Capture the cell that displays the provided text and extract its (X, Y) central coordinate. 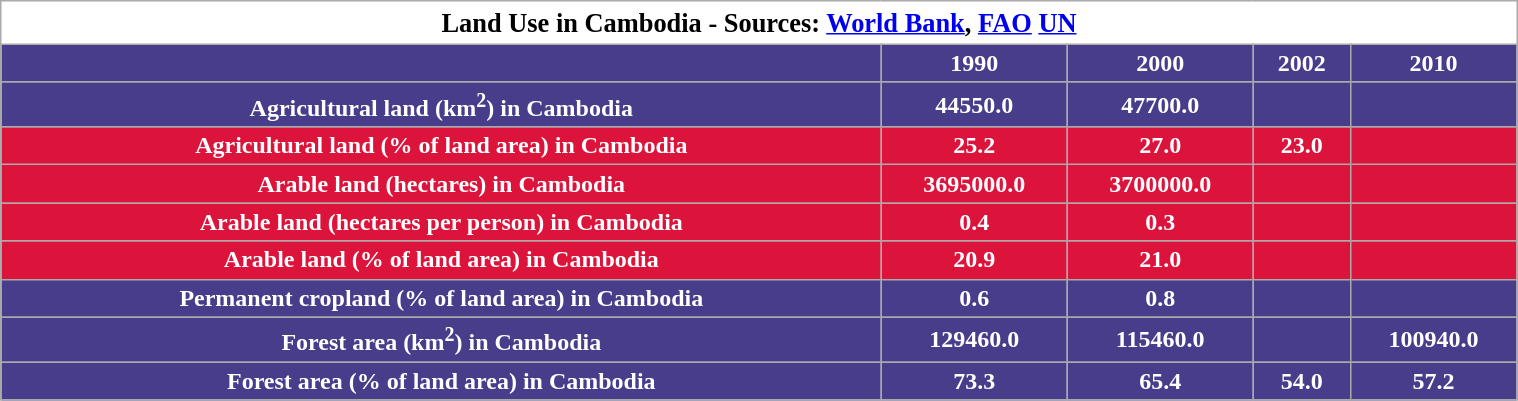
57.2 (1433, 381)
Arable land (hectares per person) in Cambodia (441, 222)
20.9 (974, 260)
2010 (1433, 63)
Forest area (km2) in Cambodia (441, 340)
115460.0 (1160, 340)
3700000.0 (1160, 184)
Arable land (% of land area) in Cambodia (441, 260)
Agricultural land (% of land area) in Cambodia (441, 146)
47700.0 (1160, 104)
Arable land (hectares) in Cambodia (441, 184)
Land Use in Cambodia - Sources: World Bank, FAO UN (758, 23)
0.8 (1160, 298)
0.3 (1160, 222)
27.0 (1160, 146)
25.2 (974, 146)
54.0 (1302, 381)
2000 (1160, 63)
44550.0 (974, 104)
0.4 (974, 222)
129460.0 (974, 340)
Agricultural land (km2) in Cambodia (441, 104)
Permanent cropland (% of land area) in Cambodia (441, 298)
100940.0 (1433, 340)
Forest area (% of land area) in Cambodia (441, 381)
2002 (1302, 63)
65.4 (1160, 381)
3695000.0 (974, 184)
1990 (974, 63)
21.0 (1160, 260)
0.6 (974, 298)
23.0 (1302, 146)
73.3 (974, 381)
